From the cell containing the given text, extract its center point as (X, Y) coordinate. 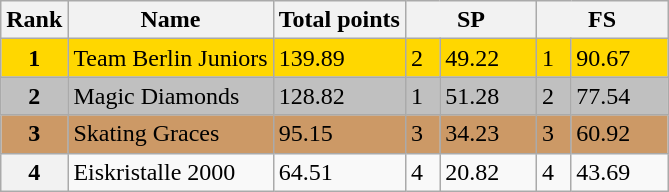
60.92 (620, 134)
SP (470, 20)
Eiskristalle 2000 (170, 172)
Magic Diamonds (170, 96)
49.22 (488, 58)
64.51 (339, 172)
95.15 (339, 134)
Name (170, 20)
90.67 (620, 58)
34.23 (488, 134)
51.28 (488, 96)
FS (602, 20)
77.54 (620, 96)
Rank (34, 20)
139.89 (339, 58)
43.69 (620, 172)
20.82 (488, 172)
Team Berlin Juniors (170, 58)
Total points (339, 20)
128.82 (339, 96)
Skating Graces (170, 134)
